Determine the [x, y] coordinate at the center of the cell enclosing the given text.  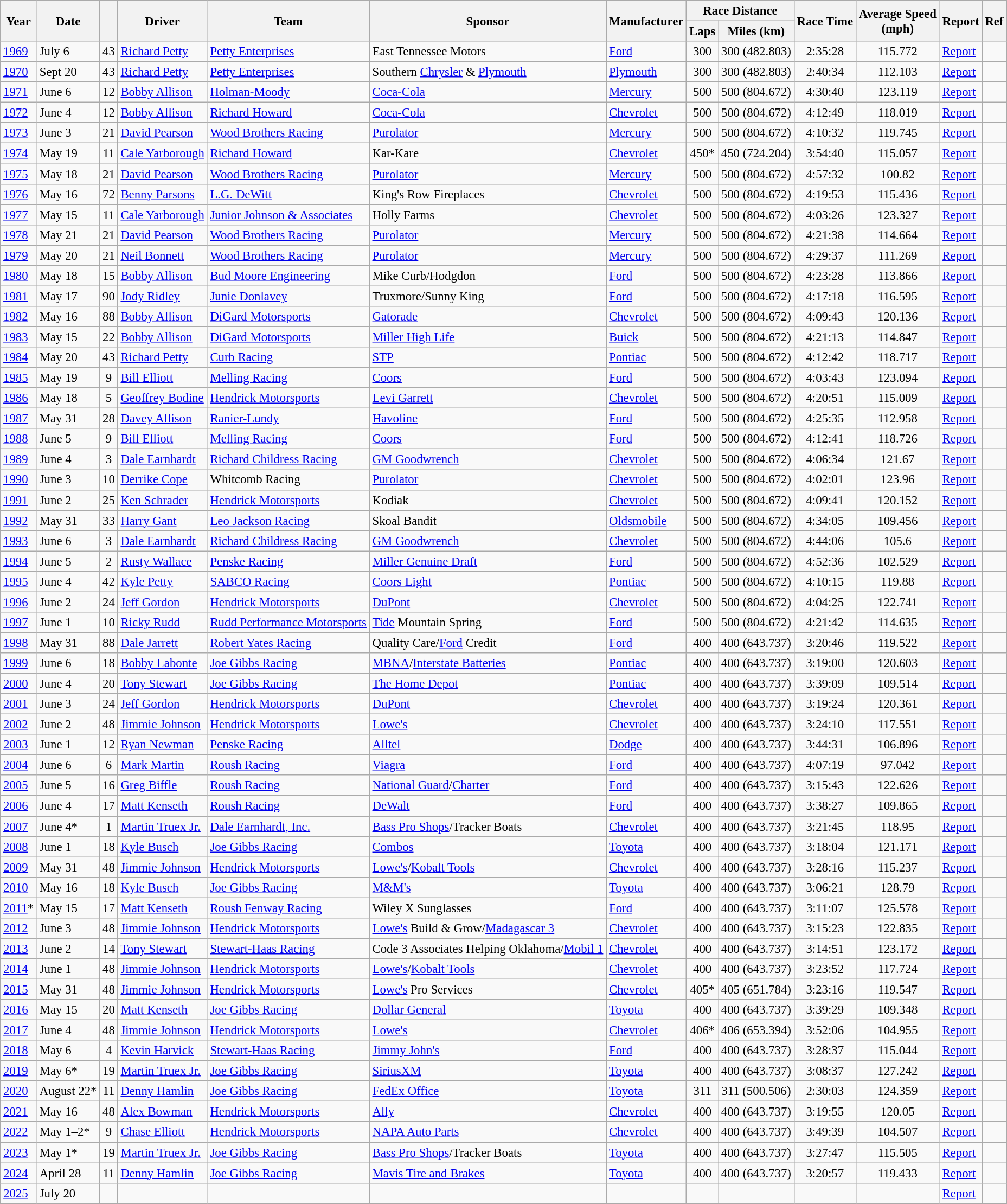
1996 [18, 602]
1986 [18, 398]
104.955 [897, 1030]
5 [108, 398]
Rusty Wallace [163, 561]
123.094 [897, 378]
Ally [488, 1112]
123.327 [897, 215]
112.958 [897, 419]
119.522 [897, 643]
4:06:34 [825, 459]
4:21:42 [825, 623]
Greg Biffle [163, 786]
2002 [18, 725]
123.96 [897, 480]
Lowe's Pro Services [488, 989]
4 [108, 1051]
SABCO Racing [288, 582]
1994 [18, 561]
May 1–2* [68, 1132]
4:03:26 [825, 215]
2025 [18, 1193]
115.044 [897, 1051]
2004 [18, 765]
Roush Fenway Racing [288, 908]
Sept 20 [68, 72]
128.79 [897, 887]
28 [108, 419]
Davey Allison [163, 419]
August 22* [68, 1091]
1997 [18, 623]
Dollar General [488, 1010]
72 [108, 194]
4:23:28 [825, 276]
4:03:43 [825, 378]
2017 [18, 1030]
Sponsor [488, 21]
2018 [18, 1051]
122.835 [897, 928]
3:49:39 [825, 1132]
Jody Ridley [163, 296]
SiriusXM [488, 1071]
STP [488, 357]
2015 [18, 989]
1995 [18, 582]
106.896 [897, 745]
117.724 [897, 969]
May 6 [68, 1051]
127.242 [897, 1071]
3:14:51 [825, 949]
3:24:10 [825, 725]
2005 [18, 786]
109.514 [897, 684]
2024 [18, 1173]
120.603 [897, 663]
2013 [18, 949]
2003 [18, 745]
The Home Depot [488, 684]
Coors Light [488, 582]
April 28 [68, 1173]
102.529 [897, 561]
3:38:27 [825, 806]
118.726 [897, 439]
2020 [18, 1091]
3:44:31 [825, 745]
Robert Yates Racing [288, 643]
3:11:07 [825, 908]
2001 [18, 704]
2009 [18, 867]
4:25:35 [825, 419]
Combos [488, 847]
Rudd Performance Motorsports [288, 623]
33 [108, 521]
1971 [18, 92]
125.578 [897, 908]
4:44:06 [825, 541]
Derrike Cope [163, 480]
109.456 [897, 521]
Driver [163, 21]
2:40:34 [825, 72]
4:09:43 [825, 317]
4:12:42 [825, 357]
120.361 [897, 704]
122.626 [897, 786]
Miles (km) [756, 31]
115.237 [897, 867]
16 [108, 786]
Havoline [488, 419]
Chase Elliott [163, 1132]
405 (651.784) [756, 989]
4:04:25 [825, 602]
4:29:37 [825, 255]
July 6 [68, 52]
Alltel [488, 745]
National Guard/Charter [488, 786]
3:20:46 [825, 643]
1983 [18, 337]
3:54:40 [825, 153]
15 [108, 276]
4:19:53 [825, 194]
14 [108, 949]
Quality Care/Ford Credit [488, 643]
1982 [18, 317]
Holman-Moody [288, 92]
July 20 [68, 1193]
Mark Martin [163, 765]
2014 [18, 969]
2022 [18, 1132]
119.433 [897, 1173]
1980 [18, 276]
May 6* [68, 1071]
311 [703, 1091]
1984 [18, 357]
4:10:15 [825, 582]
1979 [18, 255]
4:02:01 [825, 480]
1 [108, 827]
115.772 [897, 52]
Wiley X Sunglasses [488, 908]
3:27:47 [825, 1152]
Kevin Harvick [163, 1051]
22 [108, 337]
111.269 [897, 255]
4:07:19 [825, 765]
May 1* [68, 1152]
123.172 [897, 949]
Race Distance [740, 11]
6 [108, 765]
1975 [18, 174]
Levi Garrett [488, 398]
Code 3 Associates Helping Oklahoma/Mobil 1 [488, 949]
115.009 [897, 398]
Mavis Tire and Brakes [488, 1173]
1989 [18, 459]
Southern Chrysler & Plymouth [488, 72]
1969 [18, 52]
121.67 [897, 459]
113.866 [897, 276]
4:12:49 [825, 113]
100.82 [897, 174]
Miller High Life [488, 337]
L.G. DeWitt [288, 194]
Dale Jarrett [163, 643]
Mike Curb/Hodgdon [488, 276]
2012 [18, 928]
3:19:55 [825, 1112]
May 21 [68, 235]
4:17:18 [825, 296]
2021 [18, 1112]
105.6 [897, 541]
2000 [18, 684]
2008 [18, 847]
Plymouth [646, 72]
406 (653.394) [756, 1030]
119.547 [897, 989]
3:06:21 [825, 887]
1985 [18, 378]
2016 [18, 1010]
4:21:13 [825, 337]
1977 [18, 215]
118.95 [897, 827]
406* [703, 1030]
Dale Earnhardt, Inc. [288, 827]
Oldsmobile [646, 521]
Whitcomb Racing [288, 480]
Ranier-Lundy [288, 419]
3:39:09 [825, 684]
Bobby Labonte [163, 663]
97.042 [897, 765]
3:15:43 [825, 786]
Team [288, 21]
116.595 [897, 296]
2006 [18, 806]
1999 [18, 663]
4:20:51 [825, 398]
4:34:05 [825, 521]
114.635 [897, 623]
Buick [646, 337]
3:15:23 [825, 928]
311 (500.506) [756, 1091]
Date [68, 21]
124.359 [897, 1091]
118.717 [897, 357]
115.436 [897, 194]
1993 [18, 541]
4:12:41 [825, 439]
115.505 [897, 1152]
Laps [703, 31]
Ref [995, 21]
4:52:36 [825, 561]
405* [703, 989]
Miller Genuine Draft [488, 561]
120.136 [897, 317]
1973 [18, 133]
1972 [18, 113]
3:19:24 [825, 704]
Harry Gant [163, 521]
114.664 [897, 235]
112.103 [897, 72]
Junie Donlavey [288, 296]
1988 [18, 439]
Viagra [488, 765]
123.119 [897, 92]
2019 [18, 1071]
Kar-Kare [488, 153]
NAPA Auto Parts [488, 1132]
King's Row Fireplaces [488, 194]
90 [108, 296]
104.507 [897, 1132]
Ryan Newman [163, 745]
1991 [18, 500]
1990 [18, 480]
Tide Mountain Spring [488, 623]
Manufacturer [646, 21]
118.019 [897, 113]
3:23:16 [825, 989]
1976 [18, 194]
121.171 [897, 847]
3:18:04 [825, 847]
117.551 [897, 725]
3:08:37 [825, 1071]
Curb Racing [288, 357]
2010 [18, 887]
450* [703, 153]
3:19:00 [825, 663]
1970 [18, 72]
1974 [18, 153]
Gatorade [488, 317]
115.057 [897, 153]
Benny Parsons [163, 194]
2:35:28 [825, 52]
120.152 [897, 500]
Ken Schrader [163, 500]
Kyle Petty [163, 582]
2:30:03 [825, 1091]
120.05 [897, 1112]
25 [108, 500]
May 17 [68, 296]
4:21:38 [825, 235]
Truxmore/Sunny King [488, 296]
Race Time [825, 21]
122.741 [897, 602]
DeWalt [488, 806]
1981 [18, 296]
3:20:57 [825, 1173]
114.847 [897, 337]
M&M's [488, 887]
Neil Bonnett [163, 255]
1987 [18, 419]
Year [18, 21]
East Tennessee Motors [488, 52]
MBNA/Interstate Batteries [488, 663]
450 (724.204) [756, 153]
4:57:32 [825, 174]
Geoffrey Bodine [163, 398]
Ricky Rudd [163, 623]
4:30:40 [825, 92]
Dodge [646, 745]
1998 [18, 643]
Bud Moore Engineering [288, 276]
3:23:52 [825, 969]
Junior Johnson & Associates [288, 215]
119.88 [897, 582]
1992 [18, 521]
June 4* [68, 827]
3:28:37 [825, 1051]
2011* [18, 908]
Skoal Bandit [488, 521]
Lowe's Build & Grow/Madagascar 3 [488, 928]
4:10:32 [825, 133]
Jimmy John's [488, 1051]
2007 [18, 827]
4:09:41 [825, 500]
Leo Jackson Racing [288, 521]
2 [108, 561]
3:52:06 [825, 1030]
3:28:16 [825, 867]
Kodiak [488, 500]
3:21:45 [825, 827]
Alex Bowman [163, 1112]
2023 [18, 1152]
109.348 [897, 1010]
Average Speed(mph) [897, 21]
1978 [18, 235]
3:39:29 [825, 1010]
FedEx Office [488, 1091]
109.865 [897, 806]
42 [108, 582]
119.745 [897, 133]
Holly Farms [488, 215]
